Determine the [X, Y] coordinate at the center of the cell enclosing the given text.  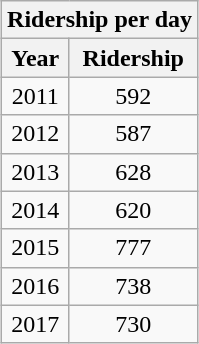
730 [134, 324]
592 [134, 96]
2017 [36, 324]
Ridership [134, 58]
Year [36, 58]
Ridership per day [100, 20]
587 [134, 134]
2011 [36, 96]
628 [134, 172]
738 [134, 286]
777 [134, 248]
2013 [36, 172]
2016 [36, 286]
2015 [36, 248]
2014 [36, 210]
620 [134, 210]
2012 [36, 134]
